Pinpoint the cell where the given text exists, returning its (x, y) midpoint coordinate. 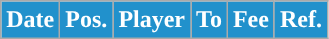
Ref. (300, 20)
Pos. (86, 20)
Player (152, 20)
To (210, 20)
Date (30, 20)
Fee (250, 20)
